Pinpoint the cell where the given text exists, returning its (x, y) midpoint coordinate. 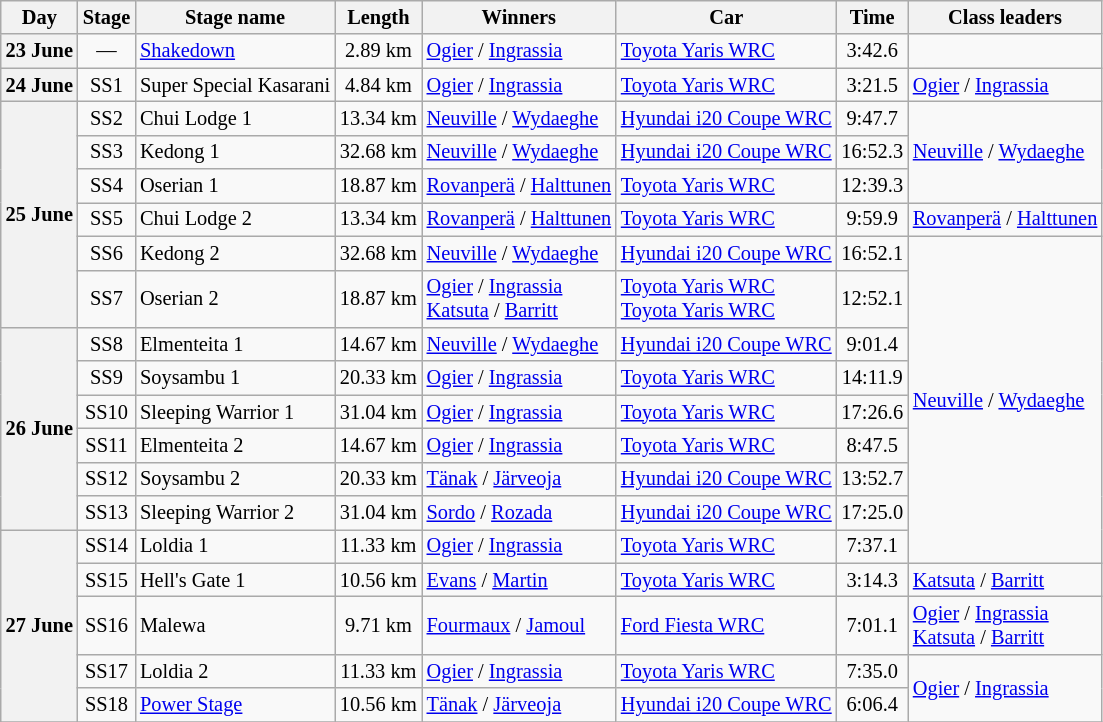
24 June (40, 85)
9:59.9 (872, 219)
12:39.3 (872, 186)
13:52.7 (872, 479)
Super Special Kasarani (235, 85)
SS18 (106, 705)
26 June (40, 428)
Day (40, 17)
Hell's Gate 1 (235, 580)
Elmenteita 2 (235, 445)
Car (726, 17)
Soysambu 2 (235, 479)
SS5 (106, 219)
9.71 km (378, 625)
SS12 (106, 479)
16:52.3 (872, 152)
Soysambu 1 (235, 378)
SS13 (106, 513)
SS14 (106, 546)
SS15 (106, 580)
SS11 (106, 445)
7:37.1 (872, 546)
SS8 (106, 344)
SS9 (106, 378)
Length (378, 17)
Class leaders (1005, 17)
Power Stage (235, 705)
3:42.6 (872, 51)
SS4 (106, 186)
SS1 (106, 85)
Chui Lodge 2 (235, 219)
2.89 km (378, 51)
Kedong 1 (235, 152)
Elmenteita 1 (235, 344)
Toyota Yaris WRCToyota Yaris WRC (726, 299)
6:06.4 (872, 705)
Kedong 2 (235, 253)
12:52.1 (872, 299)
Sleeping Warrior 2 (235, 513)
Loldia 2 (235, 671)
8:47.5 (872, 445)
Sleeping Warrior 1 (235, 412)
Stage (106, 17)
Oserian 2 (235, 299)
Evans / Martin (519, 580)
Chui Lodge 1 (235, 118)
Sordo / Rozada (519, 513)
Time (872, 17)
SS6 (106, 253)
9:01.4 (872, 344)
7:01.1 (872, 625)
14:11.9 (872, 378)
3:14.3 (872, 580)
3:21.5 (872, 85)
9:47.7 (872, 118)
23 June (40, 51)
17:25.0 (872, 513)
— (106, 51)
Loldia 1 (235, 546)
16:52.1 (872, 253)
Malewa (235, 625)
Ford Fiesta WRC (726, 625)
Katsuta / Barritt (1005, 580)
Stage name (235, 17)
7:35.0 (872, 671)
27 June (40, 625)
Oserian 1 (235, 186)
17:26.6 (872, 412)
SS17 (106, 671)
SS7 (106, 299)
SS2 (106, 118)
Winners (519, 17)
Fourmaux / Jamoul (519, 625)
SS3 (106, 152)
Shakedown (235, 51)
SS16 (106, 625)
SS10 (106, 412)
25 June (40, 214)
4.84 km (378, 85)
